Find where the given text appears and provide that cell's center as (X, Y) coordinate. 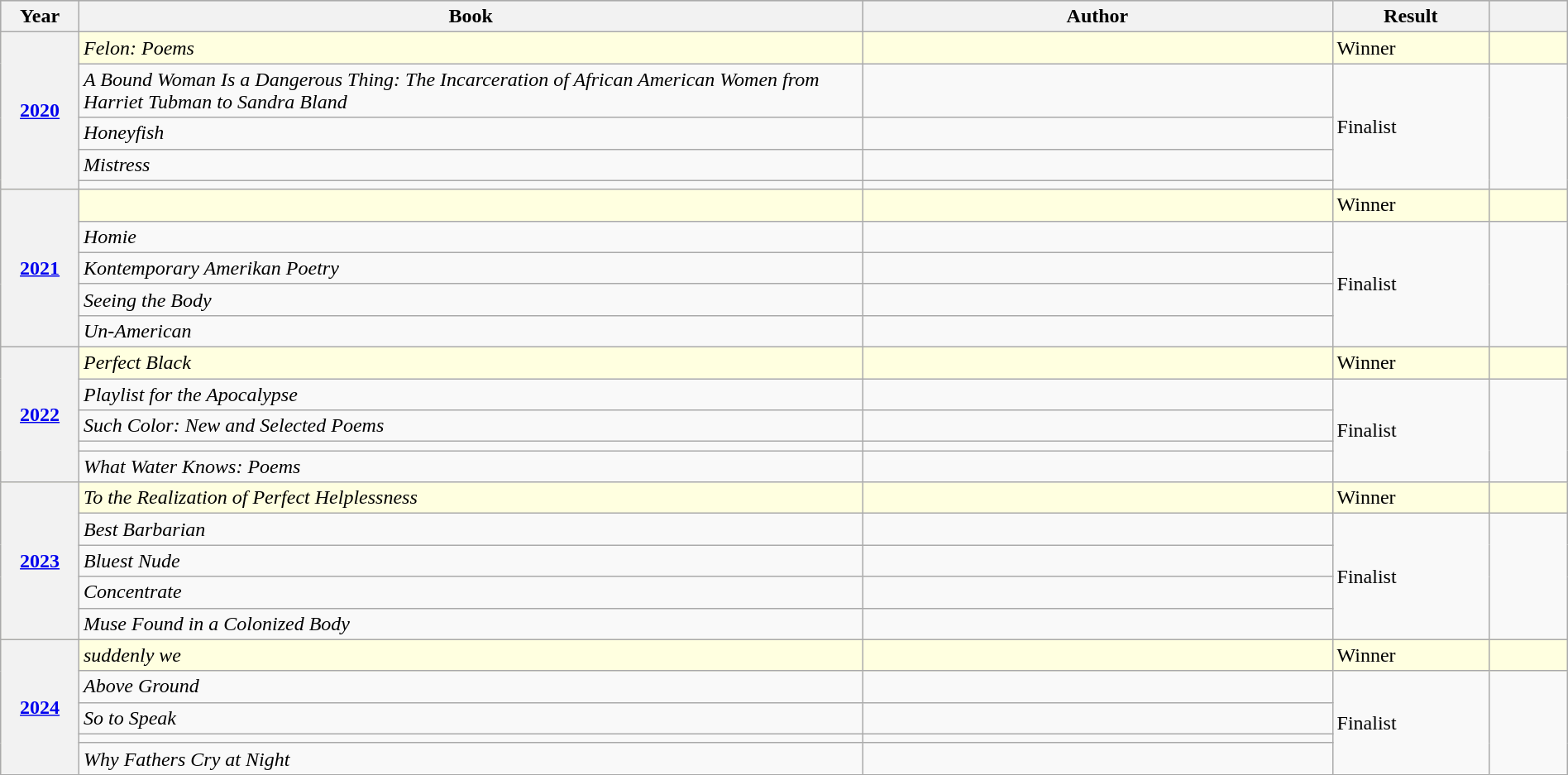
Seeing the Body (470, 299)
Why Fathers Cry at Night (470, 758)
Bluest Nude (470, 561)
suddenly we (470, 655)
2020 (40, 111)
Kontemporary Amerikan Poetry (470, 268)
Honeyfish (470, 133)
Felon: Poems (470, 48)
Book (470, 17)
Mistress (470, 165)
Homie (470, 237)
2023 (40, 561)
2021 (40, 268)
Such Color: New and Selected Poems (470, 426)
2022 (40, 414)
Concentrate (470, 592)
A Bound Woman Is a Dangerous Thing: The Incarceration of African American Women from Harriet Tubman to Sandra Bland (470, 91)
Muse Found in a Colonized Body (470, 624)
Best Barbarian (470, 529)
Above Ground (470, 686)
Un-American (470, 331)
Perfect Black (470, 362)
Author (1097, 17)
2024 (40, 706)
What Water Knows: Poems (470, 466)
Year (40, 17)
Playlist for the Apocalypse (470, 395)
Result (1411, 17)
So to Speak (470, 718)
To the Realization of Perfect Helplessness (470, 498)
